Identify which cell holds the provided text, then report its (X, Y) central coordinate. 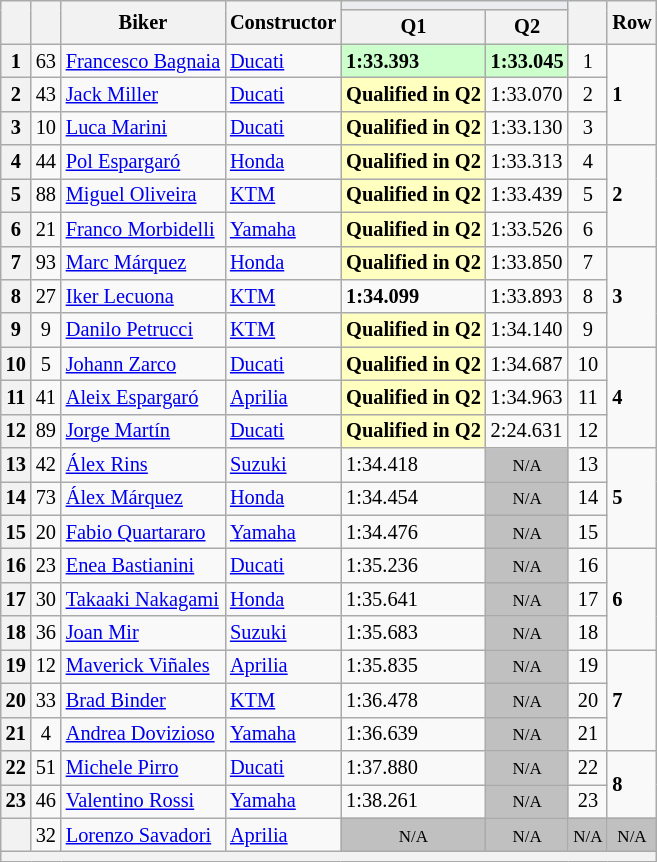
32 (46, 835)
Jorge Martín (143, 431)
Johann Zarco (143, 364)
Valentino Rossi (143, 801)
2:24.631 (528, 431)
1:33.313 (528, 162)
Álex Márquez (143, 498)
1:35.236 (413, 565)
44 (46, 162)
Q1 (413, 27)
Danilo Petrucci (143, 330)
Francesco Bagnaia (143, 61)
Álex Rins (143, 465)
88 (46, 195)
1:33.070 (528, 94)
Iker Lecuona (143, 296)
Luca Marini (143, 128)
36 (46, 633)
1:36.478 (413, 700)
43 (46, 94)
1:35.835 (413, 666)
1:34.099 (413, 296)
Franco Morbidelli (143, 229)
33 (46, 700)
73 (46, 498)
42 (46, 465)
Jack Miller (143, 94)
1:34.687 (528, 364)
1:33.526 (528, 229)
Row (632, 22)
Takaaki Nakagami (143, 599)
1:33.439 (528, 195)
1:33.850 (528, 263)
46 (46, 801)
Constructor (283, 22)
Biker (143, 22)
51 (46, 767)
Q2 (528, 27)
Fabio Quartararo (143, 532)
27 (46, 296)
63 (46, 61)
1:36.639 (413, 734)
1:35.683 (413, 633)
Aleix Espargaró (143, 397)
1:38.261 (413, 801)
Andrea Dovizioso (143, 734)
1:34.418 (413, 465)
1:34.454 (413, 498)
Joan Mir (143, 633)
Michele Pirro (143, 767)
1:33.045 (528, 61)
1:35.641 (413, 599)
Maverick Viñales (143, 666)
Marc Márquez (143, 263)
89 (46, 431)
1:33.393 (413, 61)
93 (46, 263)
Miguel Oliveira (143, 195)
1:33.893 (528, 296)
1:34.963 (528, 397)
Brad Binder (143, 700)
Lorenzo Savadori (143, 835)
1:34.140 (528, 330)
1:34.476 (413, 532)
30 (46, 599)
41 (46, 397)
1:33.130 (528, 128)
Enea Bastianini (143, 565)
Pol Espargaró (143, 162)
1:37.880 (413, 767)
